Output the [x, y] coordinate of the center of the cell containing the given text.  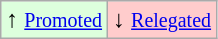
↑ Promoted [54, 20]
↓ Relegated [162, 20]
